From the cell containing the given text, extract its center point as (X, Y) coordinate. 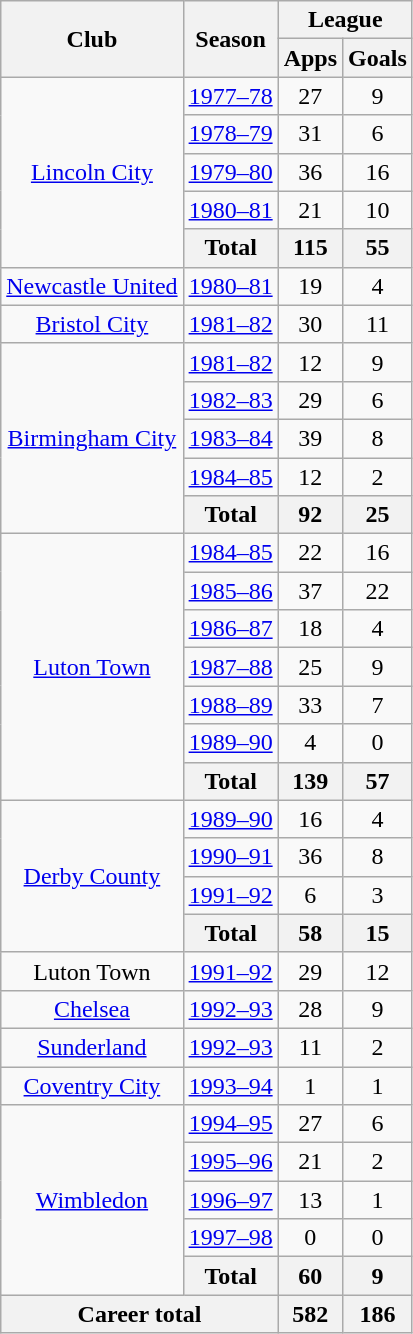
Derby County (92, 876)
1977–78 (230, 96)
186 (378, 1314)
Career total (140, 1314)
1993–94 (230, 1085)
19 (310, 286)
3 (378, 895)
Lincoln City (92, 172)
Bristol City (92, 324)
1987–88 (230, 667)
582 (310, 1314)
7 (378, 705)
Chelsea (92, 1009)
1982–83 (230, 400)
10 (378, 210)
Club (92, 39)
1990–91 (230, 857)
13 (310, 1200)
1983–84 (230, 438)
1978–79 (230, 134)
92 (310, 515)
139 (310, 781)
1986–87 (230, 629)
55 (378, 248)
115 (310, 248)
58 (310, 933)
1997–98 (230, 1238)
1996–97 (230, 1200)
1994–95 (230, 1124)
Goals (378, 58)
31 (310, 134)
57 (378, 781)
Coventry City (92, 1085)
League (345, 20)
Season (230, 39)
1995–96 (230, 1162)
33 (310, 705)
Birmingham City (92, 438)
15 (378, 933)
30 (310, 324)
28 (310, 1009)
39 (310, 438)
60 (310, 1276)
18 (310, 629)
1988–89 (230, 705)
37 (310, 591)
Apps (310, 58)
Newcastle United (92, 286)
Wimbledon (92, 1200)
1985–86 (230, 591)
Sunderland (92, 1047)
1979–80 (230, 172)
